Output the [x, y] coordinate of the center of the cell containing the given text.  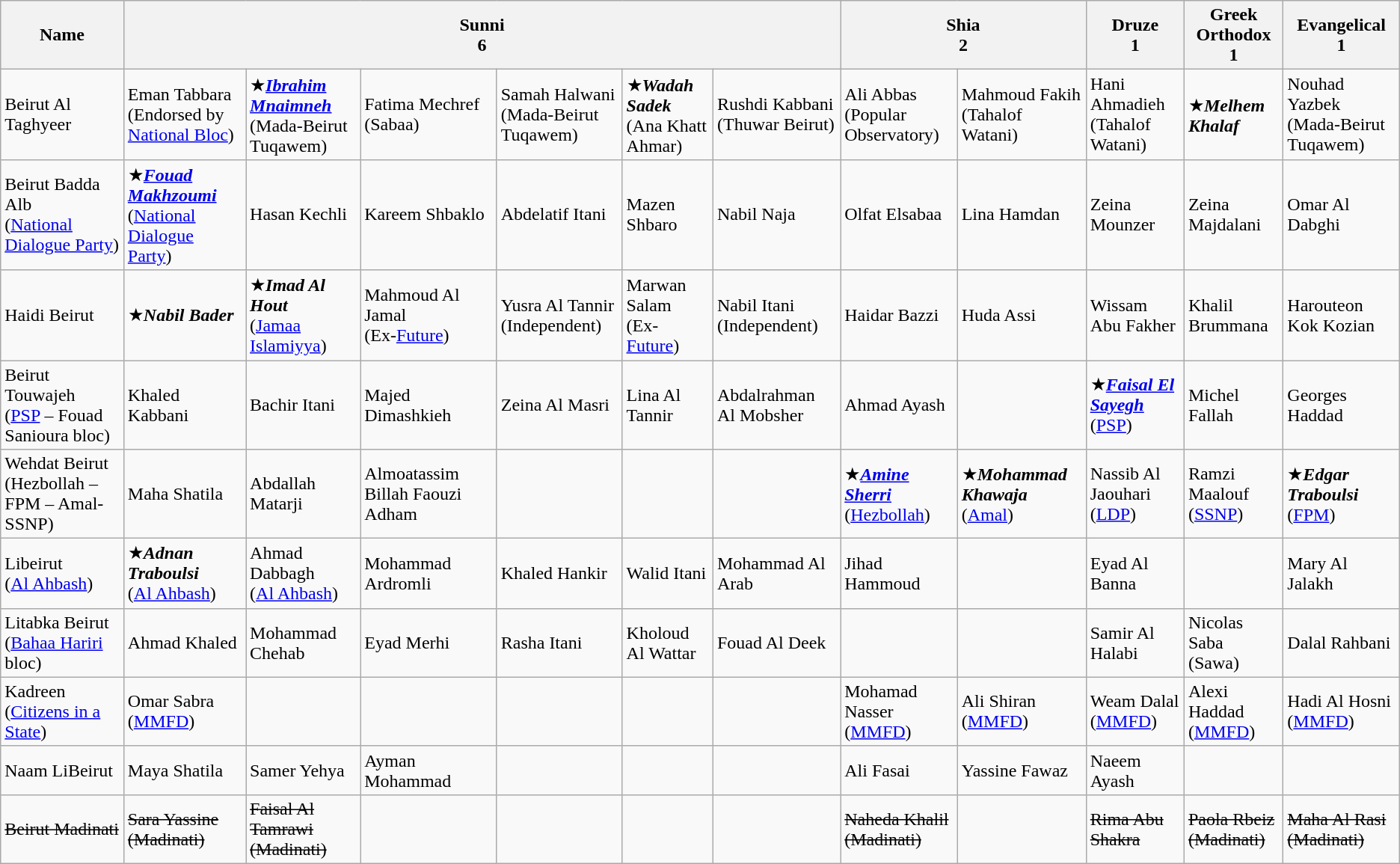
Mazen Shbaro [667, 215]
Georges Haddad [1342, 405]
Khalil Brummana [1233, 316]
★Amine Sherri(Hezbollah) [899, 494]
Ahmad Khaled [184, 643]
Beirut Al Taghyeer [63, 115]
Abdalrahman Al Mobsher [776, 405]
Khaled Hankir [559, 574]
Eyad Merhi [429, 643]
Ali Shiran(MMFD) [1022, 711]
Litabka Beirut(Bahaa Hariri bloc) [63, 643]
Bachir Itani [304, 405]
Mohamad Nasser(MMFD) [899, 711]
Samah Halwani(Mada-Beirut Tuqawem) [559, 115]
Rima Abu Shakra [1135, 829]
Faisal Al Tamrawi(Madinati) [304, 829]
Kadreen(Citizens in a State) [63, 711]
Evangelical1 [1342, 35]
Name [63, 35]
Rushdi Kabbani(Thuwar Beirut) [776, 115]
Beirut Touwajeh(PSP – Fouad Sanioura bloc) [63, 405]
Jihad Hammoud [899, 574]
★Faisal El Sayegh(PSP) [1135, 405]
Druze1 [1135, 35]
★Edgar Traboulsi(FPM) [1342, 494]
Greek Orthodox1 [1233, 35]
Khaled Kabbani [184, 405]
Wehdat Beirut(Hezbollah – FPM – Amal-SSNP) [63, 494]
Paola Rbeiz(Madinati) [1233, 829]
Mohammad Al Arab [776, 574]
Hadi Al Hosni(MMFD) [1342, 711]
Ahmad Ayash [899, 405]
Wissam Abu Fakher [1135, 316]
Ali Abbas(Popular Observatory) [899, 115]
Samer Yehya [304, 770]
★Nabil Bader [184, 316]
Yassine Fawaz [1022, 770]
Weam Dalal(MMFD) [1135, 711]
Mary Al Jalakh [1342, 574]
Zeina Majdalani [1233, 215]
Fouad Al Deek [776, 643]
Maya Shatila [184, 770]
Beirut Madinati [63, 829]
Lina Hamdan [1022, 215]
Mahmoud Fakih(Tahalof Watani) [1022, 115]
Mahmoud Al Jamal(Ex-Future) [429, 316]
Shia2 [963, 35]
Naam LiBeirut [63, 770]
Hani Ahmadieh(Tahalof Watani) [1135, 115]
Yusra Al Tannir(Independent) [559, 316]
Ali Fasai [899, 770]
Nicolas Saba(Sawa) [1233, 643]
Nabil Naja [776, 215]
Libeirut(Al Ahbash) [63, 574]
★Wadah Sadek(Ana Khatt Ahmar) [667, 115]
★Melhem Khalaf [1233, 115]
Michel Fallah [1233, 405]
Almoatassim Billah Faouzi Adham [429, 494]
Sara Yassine(Madinati) [184, 829]
Huda Assi [1022, 316]
★Adnan Traboulsi(Al Ahbash) [184, 574]
Eyad Al Banna [1135, 574]
Mohammad Ardromli [429, 574]
Nabil Itani(Independent) [776, 316]
Kholoud Al Wattar [667, 643]
Rasha Itani [559, 643]
Sunni6 [482, 35]
Ramzi Maalouf(SSNP) [1233, 494]
Harouteon Kok Kozian [1342, 316]
Naeem Ayash [1135, 770]
Marwan Salam(Ex-Future) [667, 316]
Nouhad Yazbek(Mada-Beirut Tuqawem) [1342, 115]
Kareem Shbaklo [429, 215]
Maha Shatila [184, 494]
Lina Al Tannir [667, 405]
Eman Tabbara(Endorsed by National Bloc) [184, 115]
Maha Al Rasi(Madinati) [1342, 829]
Naheda Khalil(Madinati) [899, 829]
Abdallah Matarji [304, 494]
Nassib Al Jaouhari(LDP) [1135, 494]
★Fouad Makhzoumi(National Dialogue Party) [184, 215]
Dalal Rahbani [1342, 643]
Fatima Mechref(Sabaa) [429, 115]
Haidar Bazzi [899, 316]
Majed Dimashkieh [429, 405]
Zeina Mounzer [1135, 215]
★Imad Al Hout(Jamaa Islamiyya) [304, 316]
Zeina Al Masri [559, 405]
★Mohammad Khawaja(Amal) [1022, 494]
Omar Sabra(MMFD) [184, 711]
Walid Itani [667, 574]
Mohammad Chehab [304, 643]
Ahmad Dabbagh(Al Ahbash) [304, 574]
Olfat Elsabaa [899, 215]
Haidi Beirut [63, 316]
Alexi Haddad(MMFD) [1233, 711]
★Ibrahim Mnaimneh(Mada-Beirut Tuqawem) [304, 115]
Samir Al Halabi [1135, 643]
Omar Al Dabghi [1342, 215]
Ayman Mohammad [429, 770]
Hasan Kechli [304, 215]
Beirut Badda Alb(National Dialogue Party) [63, 215]
Abdelatif Itani [559, 215]
